Return (X, Y) of the center of cell containing provided text 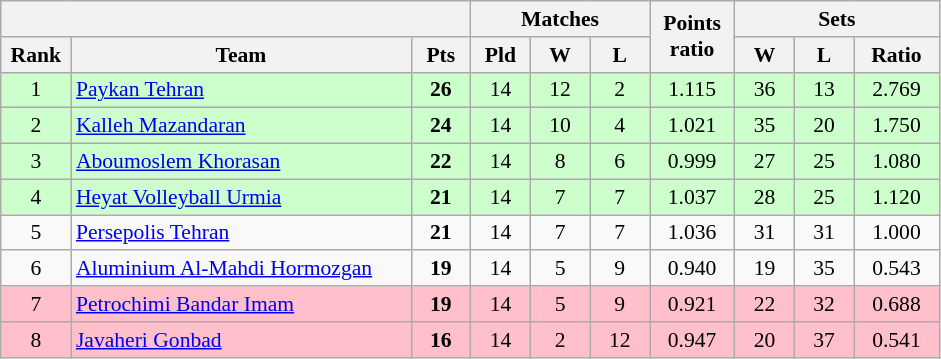
Petrochimi Bandar Imam (241, 304)
2.769 (896, 90)
37 (824, 340)
Aluminium Al-Mahdi Hormozgan (241, 269)
Aboumoslem Khorasan (241, 162)
1.750 (896, 126)
0.999 (692, 162)
0.921 (692, 304)
32 (824, 304)
26 (441, 90)
Team (241, 55)
1.000 (896, 233)
1.115 (692, 90)
Sets (837, 19)
10 (560, 126)
0.940 (692, 269)
1.037 (692, 197)
Rank (36, 55)
1.021 (692, 126)
Matches (560, 19)
Kalleh Mazandaran (241, 126)
1.080 (896, 162)
Persepolis Tehran (241, 233)
Ratio (896, 55)
1.036 (692, 233)
Pts (441, 55)
0.543 (896, 269)
36 (765, 90)
0.947 (692, 340)
Points ratio (692, 36)
1 (36, 90)
16 (441, 340)
1.120 (896, 197)
Heyat Volleyball Urmia (241, 197)
13 (824, 90)
3 (36, 162)
27 (765, 162)
0.541 (896, 340)
Paykan Tehran (241, 90)
Pld (501, 55)
Javaheri Gonbad (241, 340)
28 (765, 197)
0.688 (896, 304)
24 (441, 126)
